Determine the [X, Y] coordinate at the center of the cell enclosing the given text.  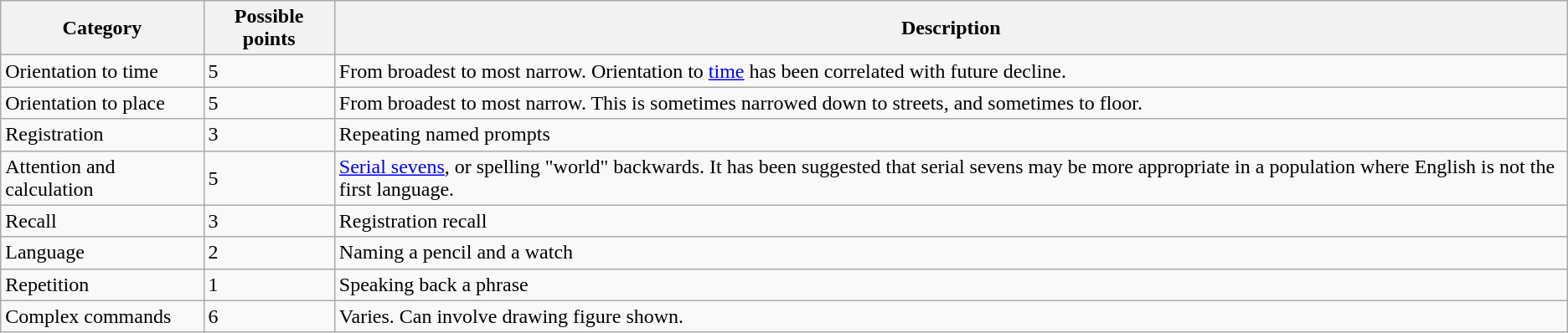
Varies. Can involve drawing figure shown. [951, 316]
Speaking back a phrase [951, 284]
From broadest to most narrow. This is sometimes narrowed down to streets, and sometimes to floor. [951, 103]
Registration recall [951, 221]
1 [269, 284]
Possible points [269, 28]
Repeating named prompts [951, 135]
Complex commands [102, 316]
Language [102, 253]
Description [951, 28]
2 [269, 253]
Repetition [102, 284]
Naming a pencil and a watch [951, 253]
6 [269, 316]
Orientation to time [102, 71]
Attention and calculation [102, 177]
Registration [102, 135]
Category [102, 28]
Orientation to place [102, 103]
From broadest to most narrow. Orientation to time has been correlated with future decline. [951, 71]
Recall [102, 221]
